From the cell containing the given text, extract its center point as [X, Y] coordinate. 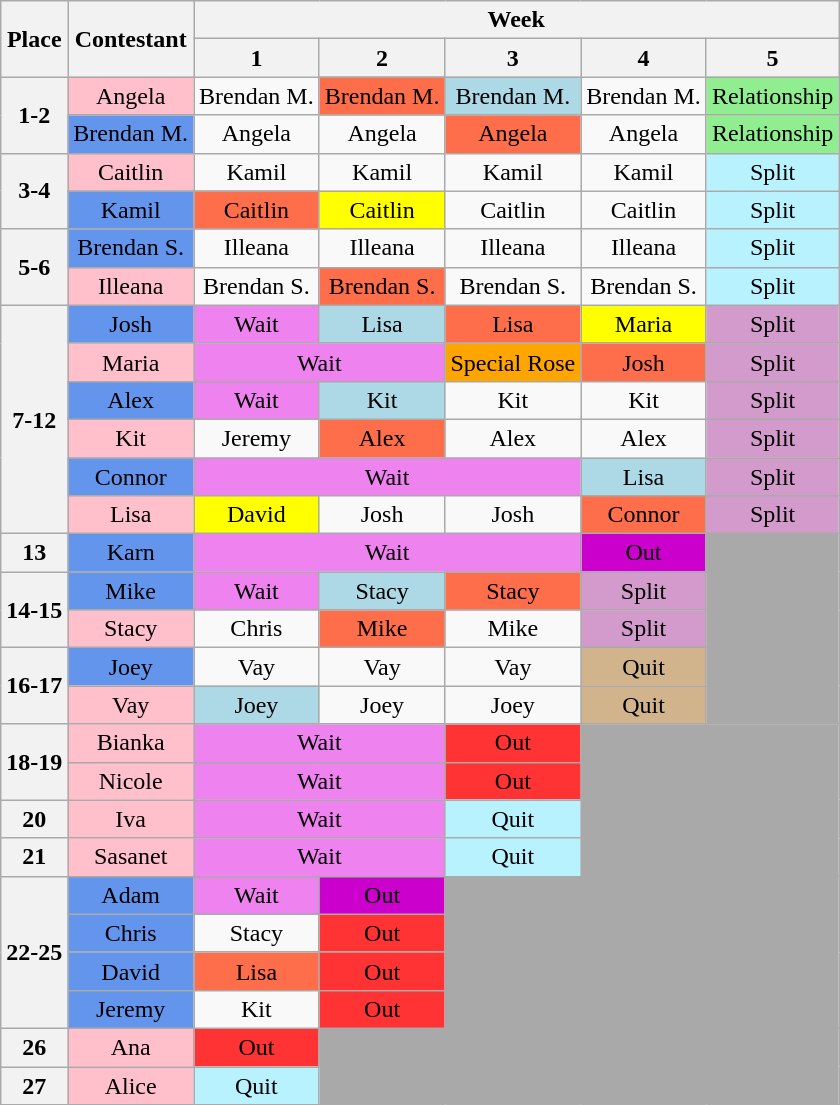
26 [34, 1047]
Place [34, 39]
3 [513, 58]
Iva [131, 819]
22-25 [34, 952]
Adam [131, 895]
Ana [131, 1047]
14-15 [34, 610]
Alice [131, 1085]
Sasanet [131, 857]
2 [382, 58]
18-19 [34, 762]
21 [34, 857]
Special Rose [513, 362]
13 [34, 553]
Week [516, 20]
Karn [131, 553]
20 [34, 819]
27 [34, 1085]
Nicole [131, 781]
16-17 [34, 686]
Contestant [131, 39]
5 [772, 58]
Bianka [131, 743]
5-6 [34, 267]
1 [257, 58]
4 [644, 58]
1-2 [34, 115]
7-12 [34, 419]
3-4 [34, 191]
